Return the [X, Y] coordinate for the center point of the cell that contains the specified text.  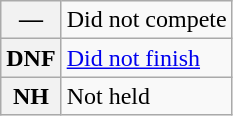
NH [31, 96]
— [31, 20]
DNF [31, 58]
Did not finish [146, 58]
Did not compete [146, 20]
Not held [146, 96]
